Search for the cell housing the specified text and yield its (x, y) center coordinate. 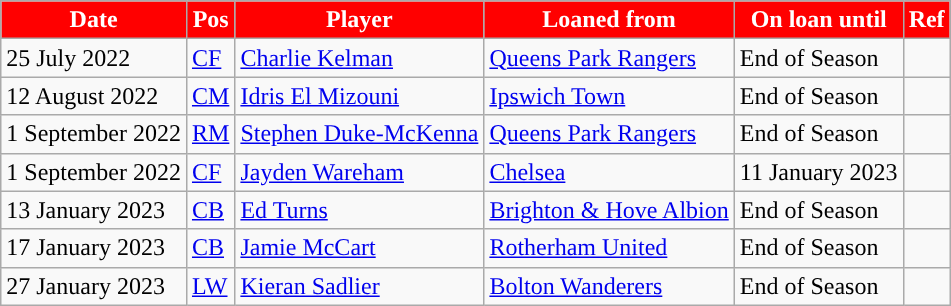
Jayden Wareham (360, 172)
Loaned from (609, 20)
Ref (926, 20)
Date (94, 20)
Ed Turns (360, 210)
Bolton Wanderers (609, 286)
12 August 2022 (94, 96)
11 January 2023 (818, 172)
Charlie Kelman (360, 58)
25 July 2022 (94, 58)
Idris El Mizouni (360, 96)
13 January 2023 (94, 210)
Stephen Duke-McKenna (360, 134)
On loan until (818, 20)
Ipswich Town (609, 96)
Brighton & Hove Albion (609, 210)
Jamie McCart (360, 248)
Rotherham United (609, 248)
CM (210, 96)
Kieran Sadlier (360, 286)
Chelsea (609, 172)
Pos (210, 20)
RM (210, 134)
Player (360, 20)
27 January 2023 (94, 286)
17 January 2023 (94, 248)
LW (210, 286)
